Determine the (x, y) coordinate at the center of the cell enclosing the given text.  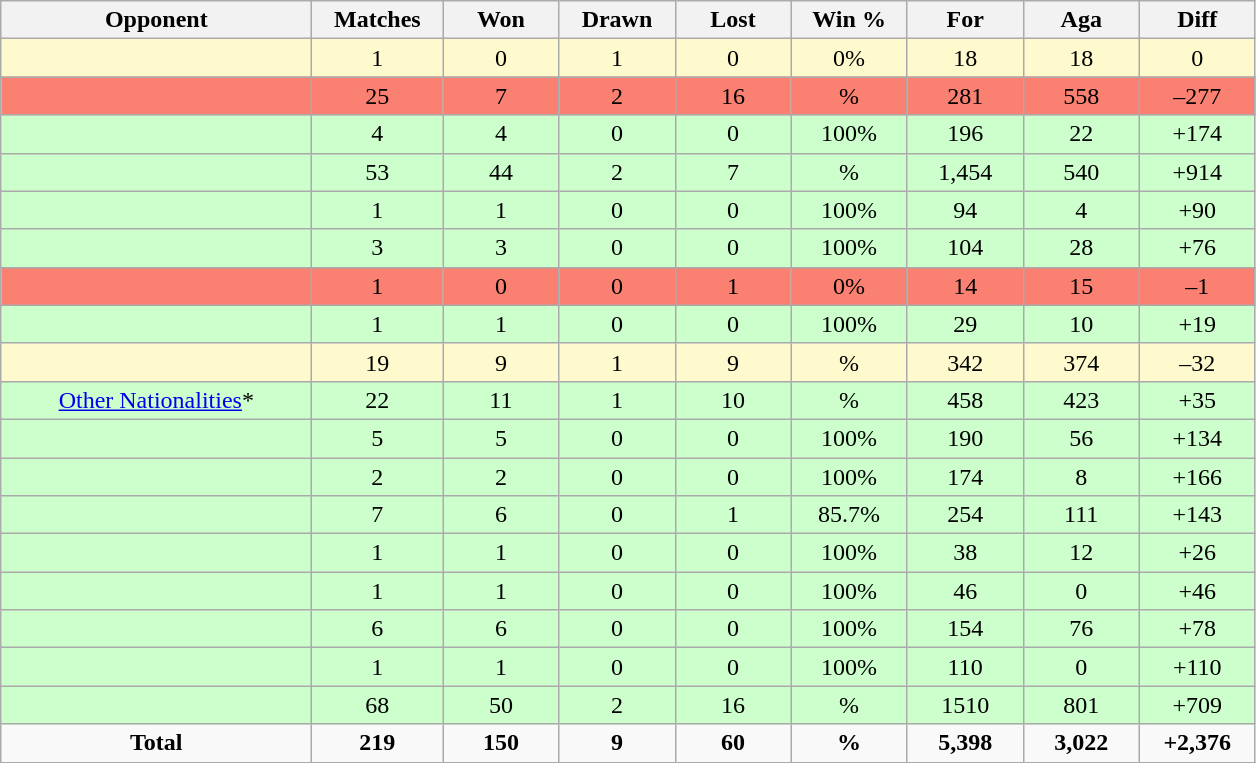
558 (1081, 96)
254 (965, 515)
+90 (1197, 210)
Total (156, 743)
46 (965, 591)
+143 (1197, 515)
Lost (733, 20)
154 (965, 629)
+174 (1197, 134)
+26 (1197, 553)
1,454 (965, 172)
Other Nationalities* (156, 400)
1510 (965, 705)
+46 (1197, 591)
540 (1081, 172)
–1 (1197, 286)
+76 (1197, 248)
12 (1081, 553)
Opponent (156, 20)
+35 (1197, 400)
76 (1081, 629)
281 (965, 96)
110 (965, 667)
–277 (1197, 96)
Diff (1197, 20)
19 (378, 362)
94 (965, 210)
8 (1081, 477)
+78 (1197, 629)
801 (1081, 705)
+166 (1197, 477)
Aga (1081, 20)
219 (378, 743)
+914 (1197, 172)
28 (1081, 248)
Won (501, 20)
–32 (1197, 362)
111 (1081, 515)
85.7% (849, 515)
+134 (1197, 438)
174 (965, 477)
15 (1081, 286)
For (965, 20)
Win % (849, 20)
423 (1081, 400)
25 (378, 96)
458 (965, 400)
29 (965, 324)
50 (501, 705)
Drawn (617, 20)
60 (733, 743)
3,022 (1081, 743)
11 (501, 400)
38 (965, 553)
56 (1081, 438)
342 (965, 362)
150 (501, 743)
+110 (1197, 667)
53 (378, 172)
Matches (378, 20)
104 (965, 248)
196 (965, 134)
+709 (1197, 705)
44 (501, 172)
14 (965, 286)
374 (1081, 362)
+2,376 (1197, 743)
+19 (1197, 324)
68 (378, 705)
5,398 (965, 743)
190 (965, 438)
